Detect which cell encompasses the target text, then output its [x, y] center coordinate. 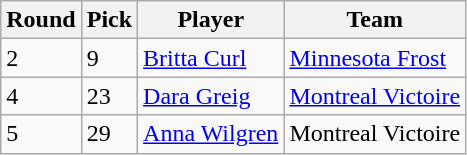
Anna Wilgren [211, 134]
Player [211, 20]
2 [41, 58]
Dara Greig [211, 96]
Minnesota Frost [375, 58]
Team [375, 20]
4 [41, 96]
Britta Curl [211, 58]
Pick [109, 20]
9 [109, 58]
Round [41, 20]
5 [41, 134]
23 [109, 96]
29 [109, 134]
